Identify which cell holds the provided text, then report its [X, Y] central coordinate. 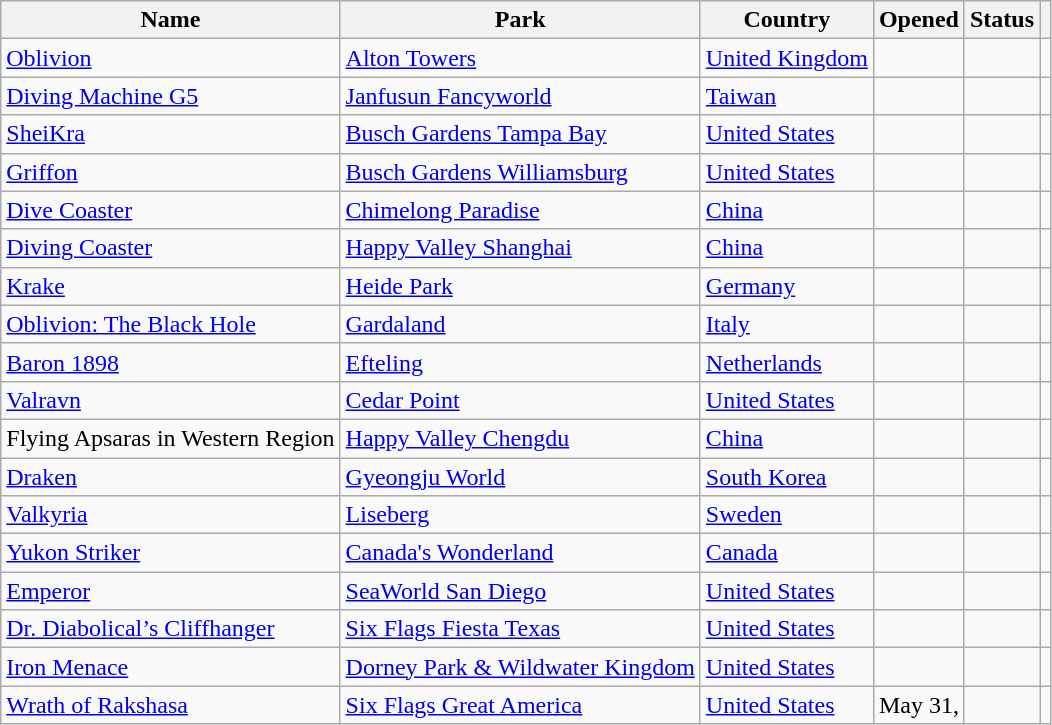
Gyeongju World [520, 477]
Happy Valley Chengdu [520, 438]
Valkyria [170, 515]
Krake [170, 286]
Baron 1898 [170, 362]
Diving Machine G5 [170, 96]
Griffon [170, 172]
Flying Apsaras in Western Region [170, 438]
Six Flags Great America [520, 705]
Park [520, 20]
Six Flags Fiesta Texas [520, 629]
Opened [918, 20]
Germany [786, 286]
Happy Valley Shanghai [520, 248]
Canada's Wonderland [520, 553]
Heide Park [520, 286]
Iron Menace [170, 667]
Status [1002, 20]
South Korea [786, 477]
Dr. Diabolical’s Cliffhanger [170, 629]
United Kingdom [786, 58]
Busch Gardens Williamsburg [520, 172]
Name [170, 20]
Wrath of Rakshasa [170, 705]
Taiwan [786, 96]
SheiKra [170, 134]
Chimelong Paradise [520, 210]
Cedar Point [520, 400]
Oblivion [170, 58]
Diving Coaster [170, 248]
Dive Coaster [170, 210]
Efteling [520, 362]
Oblivion: The Black Hole [170, 324]
Yukon Striker [170, 553]
Alton Towers [520, 58]
Draken [170, 477]
SeaWorld San Diego [520, 591]
Country [786, 20]
Janfusun Fancyworld [520, 96]
Sweden [786, 515]
Gardaland [520, 324]
Italy [786, 324]
Dorney Park & Wildwater Kingdom [520, 667]
Valravn [170, 400]
May 31, [918, 705]
Netherlands [786, 362]
Emperor [170, 591]
Liseberg [520, 515]
Busch Gardens Tampa Bay [520, 134]
Canada [786, 553]
